Identify which cell holds the provided text, then report its (x, y) central coordinate. 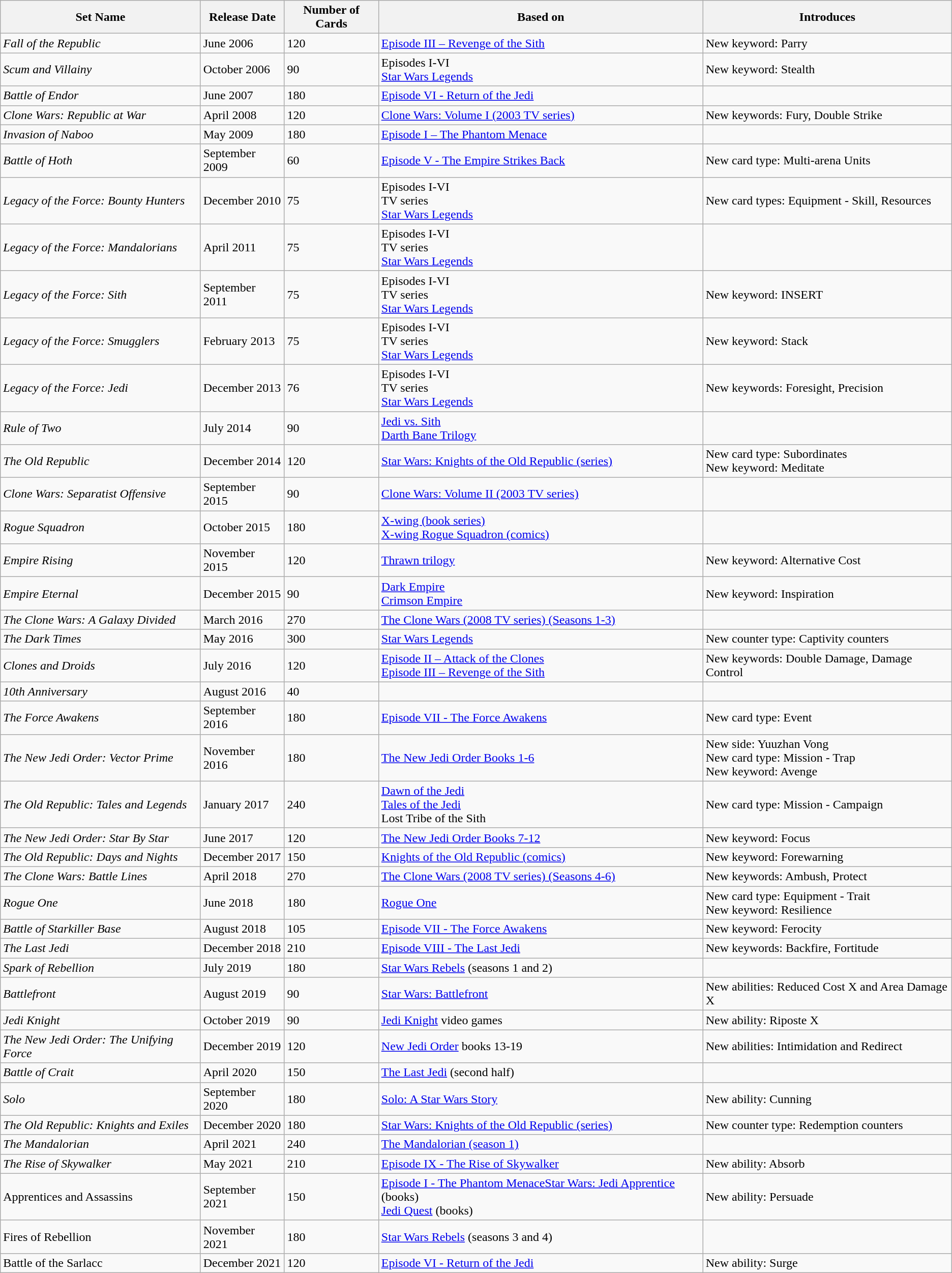
Episode I – The Phantom Menace (541, 134)
The Clone Wars (2008 TV series) (Seasons 1-3) (541, 620)
November 2016 (242, 758)
August 2019 (242, 994)
June 2018 (242, 903)
April 2021 (242, 1144)
Rule of Two (101, 427)
The Clone Wars: Battle Lines (101, 876)
September 2020 (242, 1099)
New abilities: Intimidation and Redirect (827, 1046)
April 2018 (242, 876)
Knights of the Old Republic (comics) (541, 857)
New ability: Absorb (827, 1164)
Solo (101, 1099)
June 2017 (242, 837)
New ability: Persuade (827, 1197)
105 (332, 929)
Based on (541, 17)
Legacy of the Force: Bounty Hunters (101, 200)
40 (332, 691)
Episode I - The Phantom MenaceStar Wars: Jedi Apprentice (books)Jedi Quest (books) (541, 1197)
Clone Wars: Republic at War (101, 115)
60 (332, 161)
New side: Yuuzhan VongNew card type: Mission - TrapNew keyword: Avenge (827, 758)
New ability: Cunning (827, 1099)
October 2015 (242, 527)
October 2006 (242, 69)
New keyword: INSERT (827, 294)
Fall of the Republic (101, 43)
Dark EmpireCrimson Empire (541, 593)
Star Wars Legends (541, 639)
The Clone Wars: A Galaxy Divided (101, 620)
Apprentices and Assassins (101, 1197)
June 2007 (242, 96)
May 2021 (242, 1164)
August 2018 (242, 929)
Star Wars Rebels (seasons 3 and 4) (541, 1236)
December 2015 (242, 593)
New card types: Equipment - Skill, Resources (827, 200)
New Jedi Order books 13-19 (541, 1046)
The Last Jedi (second half) (541, 1073)
New keyword: Parry (827, 43)
The Rise of Skywalker (101, 1164)
Empire Rising (101, 561)
Episodes I-VIStar Wars Legends (541, 69)
Legacy of the Force: Sith (101, 294)
May 2009 (242, 134)
New card type: SubordinatesNew keyword: Meditate (827, 461)
New keyword: Ferocity (827, 929)
Star Wars Rebels (seasons 1 and 2) (541, 968)
New keyword: Stack (827, 341)
Jedi Knight (101, 1020)
April 2008 (242, 115)
New keyword: Stealth (827, 69)
September 2015 (242, 495)
Battle of Endor (101, 96)
Invasion of Naboo (101, 134)
Solo: A Star Wars Story (541, 1099)
July 2016 (242, 666)
Battle of Hoth (101, 161)
Episode III – Revenge of the Sith (541, 43)
Legacy of the Force: Mandalorians (101, 247)
September 2016 (242, 717)
Clone Wars: Volume II (2003 TV series) (541, 495)
December 2010 (242, 200)
June 2006 (242, 43)
December 2013 (242, 388)
The Old Republic (101, 461)
New ability: Riposte X (827, 1020)
December 2019 (242, 1046)
The Old Republic: Days and Nights (101, 857)
New keyword: Focus (827, 837)
New keywords: Fury, Double Strike (827, 115)
May 2016 (242, 639)
December 2021 (242, 1263)
New card type: Multi-arena Units (827, 161)
July 2014 (242, 427)
Dawn of the JediTales of the JediLost Tribe of the Sith (541, 804)
Introduces (827, 17)
Episode V - The Empire Strikes Back (541, 161)
New card type: Equipment - TraitNew keyword: Resilience (827, 903)
Clone Wars: Volume I (2003 TV series) (541, 115)
December 2017 (242, 857)
New keyword: Forewarning (827, 857)
Battlefront (101, 994)
Number of Cards (332, 17)
January 2017 (242, 804)
September 2009 (242, 161)
Star Wars: Battlefront (541, 994)
December 2020 (242, 1125)
Rogue Squadron (101, 527)
December 2014 (242, 461)
September 2021 (242, 1197)
New keyword: Alternative Cost (827, 561)
The New Jedi Order: Vector Prime (101, 758)
Jedi vs. SithDarth Bane Trilogy (541, 427)
The Old Republic: Tales and Legends (101, 804)
Clone Wars: Separatist Offensive (101, 495)
Clones and Droids (101, 666)
December 2018 (242, 948)
New keywords: Backfire, Fortitude (827, 948)
New keyword: Inspiration (827, 593)
300 (332, 639)
March 2016 (242, 620)
New card type: Mission - Campaign (827, 804)
The New Jedi Order Books 7-12 (541, 837)
10th Anniversary (101, 691)
The Old Republic: Knights and Exiles (101, 1125)
November 2015 (242, 561)
Set Name (101, 17)
The New Jedi Order: Star By Star (101, 837)
The New Jedi Order: The Unifying Force (101, 1046)
The Dark Times (101, 639)
New card type: Event (827, 717)
Empire Eternal (101, 593)
Thrawn trilogy (541, 561)
Legacy of the Force: Jedi (101, 388)
Episode VIII - The Last Jedi (541, 948)
New counter type: Redemption counters (827, 1125)
Episode II – Attack of the ClonesEpisode III – Revenge of the Sith (541, 666)
Episode IX - The Rise of Skywalker (541, 1164)
Scum and Villainy (101, 69)
April 2020 (242, 1073)
The Mandalorian (season 1) (541, 1144)
Jedi Knight video games (541, 1020)
76 (332, 388)
New keywords: Foresight, Precision (827, 388)
The Clone Wars (2008 TV series) (Seasons 4-6) (541, 876)
Release Date (242, 17)
New keywords: Ambush, Protect (827, 876)
July 2019 (242, 968)
Battle of the Sarlacc (101, 1263)
September 2011 (242, 294)
X-wing (book series)X-wing Rogue Squadron (comics) (541, 527)
Spark of Rebellion (101, 968)
The New Jedi Order Books 1-6 (541, 758)
New counter type: Captivity counters (827, 639)
Battle of Crait (101, 1073)
Legacy of the Force: Smugglers (101, 341)
Fires of Rebellion (101, 1236)
New keywords: Double Damage, Damage Control (827, 666)
New abilities: Reduced Cost X and Area Damage X (827, 994)
The Mandalorian (101, 1144)
April 2011 (242, 247)
November 2021 (242, 1236)
August 2016 (242, 691)
The Force Awakens (101, 717)
Battle of Starkiller Base (101, 929)
February 2013 (242, 341)
New ability: Surge (827, 1263)
The Last Jedi (101, 948)
October 2019 (242, 1020)
